From the cell containing the given text, extract its center point as [x, y] coordinate. 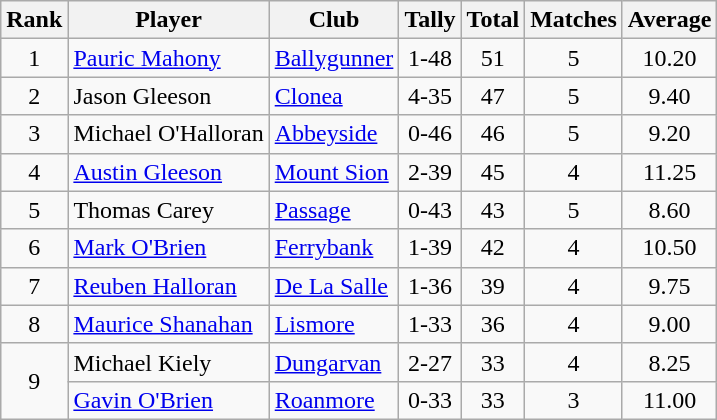
Austin Gleeson [168, 172]
Ballygunner [334, 58]
Michael Kiely [168, 362]
Reuben Halloran [168, 286]
0-46 [430, 134]
43 [493, 210]
42 [493, 248]
Passage [334, 210]
Player [168, 20]
51 [493, 58]
Roanmore [334, 400]
45 [493, 172]
Thomas Carey [168, 210]
8.25 [670, 362]
6 [34, 248]
De La Salle [334, 286]
Maurice Shanahan [168, 324]
9.20 [670, 134]
4-35 [430, 96]
1 [34, 58]
7 [34, 286]
9 [34, 381]
Dungarvan [334, 362]
10.50 [670, 248]
Pauric Mahony [168, 58]
36 [493, 324]
11.00 [670, 400]
Clonea [334, 96]
0-33 [430, 400]
2-39 [430, 172]
1-48 [430, 58]
Abbeyside [334, 134]
9.75 [670, 286]
Jason Gleeson [168, 96]
1-39 [430, 248]
39 [493, 286]
Lismore [334, 324]
11.25 [670, 172]
2 [34, 96]
2-27 [430, 362]
Club [334, 20]
Ferrybank [334, 248]
8 [34, 324]
Rank [34, 20]
46 [493, 134]
1-36 [430, 286]
9.40 [670, 96]
9.00 [670, 324]
Mount Sion [334, 172]
Average [670, 20]
1-33 [430, 324]
Michael O'Halloran [168, 134]
10.20 [670, 58]
Total [493, 20]
Gavin O'Brien [168, 400]
47 [493, 96]
Mark O'Brien [168, 248]
8.60 [670, 210]
Matches [574, 20]
0-43 [430, 210]
Tally [430, 20]
